Provide the (X, Y) coordinate of the cell's center where the given text is located.  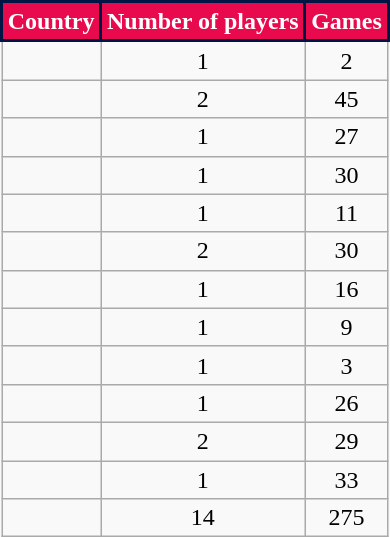
14 (203, 518)
Number of players (203, 22)
9 (346, 327)
26 (346, 403)
3 (346, 365)
29 (346, 441)
33 (346, 479)
275 (346, 518)
45 (346, 99)
16 (346, 289)
Games (346, 22)
27 (346, 137)
11 (346, 213)
Country (52, 22)
